Search for the cell housing the specified text and yield its (x, y) center coordinate. 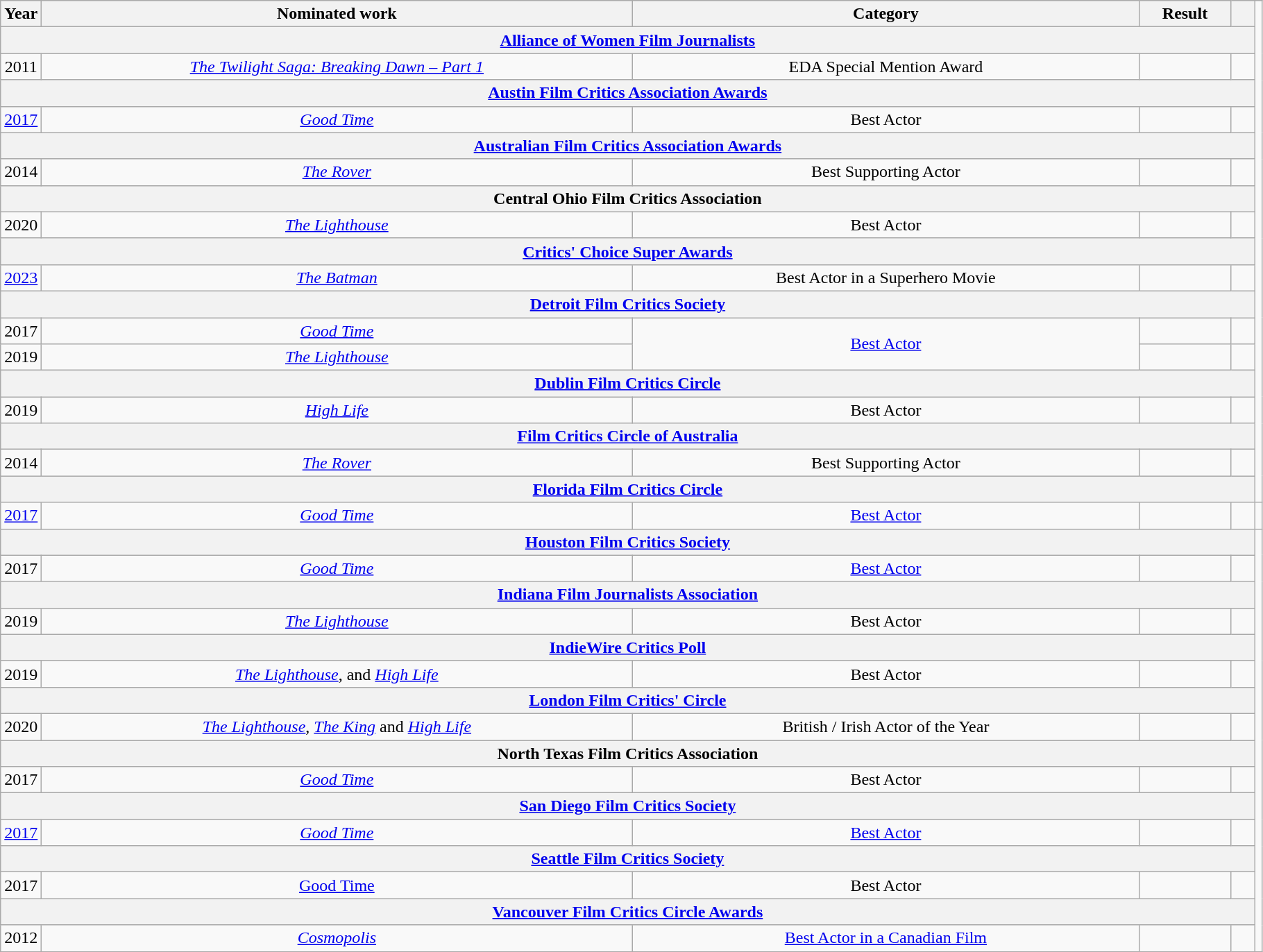
The Twilight Saga: Breaking Dawn – Part 1 (337, 67)
Film Critics Circle of Australia (627, 436)
The Lighthouse, and High Life (337, 674)
Seattle Film Critics Society (627, 859)
IndieWire Critics Poll (627, 647)
Year (21, 14)
Best Actor in a Superhero Movie (885, 278)
The Batman (337, 278)
Critics' Choice Super Awards (627, 251)
Australian Film Critics Association Awards (627, 146)
Indiana Film Journalists Association (627, 595)
Dublin Film Critics Circle (627, 384)
Alliance of Women Film Journalists (627, 40)
Detroit Film Critics Society (627, 304)
Category (885, 14)
Best Actor in a Canadian Film (885, 938)
London Film Critics' Circle (627, 700)
Central Ohio Film Critics Association (627, 198)
Houston Film Critics Society (627, 542)
2023 (21, 278)
The Lighthouse, The King and High Life (337, 726)
Vancouver Film Critics Circle Awards (627, 912)
Cosmopolis (337, 938)
EDA Special Mention Award (885, 67)
Austin Film Critics Association Awards (627, 93)
2011 (21, 67)
2012 (21, 938)
San Diego Film Critics Society (627, 806)
North Texas Film Critics Association (627, 753)
Nominated work (337, 14)
High Life (337, 410)
Result (1185, 14)
British / Irish Actor of the Year (885, 726)
Florida Film Critics Circle (627, 489)
